Locate the cell with the specified text and output its [x, y] center coordinate. 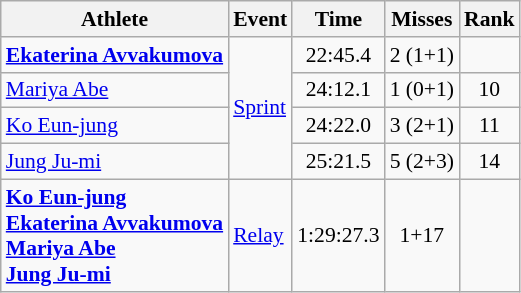
24:12.1 [338, 90]
1 (0+1) [422, 90]
22:45.4 [338, 55]
5 (2+3) [422, 162]
14 [490, 162]
Mariya Abe [114, 90]
Ko Eun-jung [114, 126]
Athlete [114, 19]
1+17 [422, 235]
Ekaterina Avvakumova [114, 55]
Ko Eun-jungEkaterina AvvakumovaMariya AbeJung Ju-mi [114, 235]
Rank [490, 19]
Relay [260, 235]
11 [490, 126]
Misses [422, 19]
Jung Ju-mi [114, 162]
24:22.0 [338, 126]
1:29:27.3 [338, 235]
3 (2+1) [422, 126]
10 [490, 90]
Time [338, 19]
25:21.5 [338, 162]
Event [260, 19]
2 (1+1) [422, 55]
Sprint [260, 108]
